Pinpoint the cell where the given text exists, returning its (x, y) midpoint coordinate. 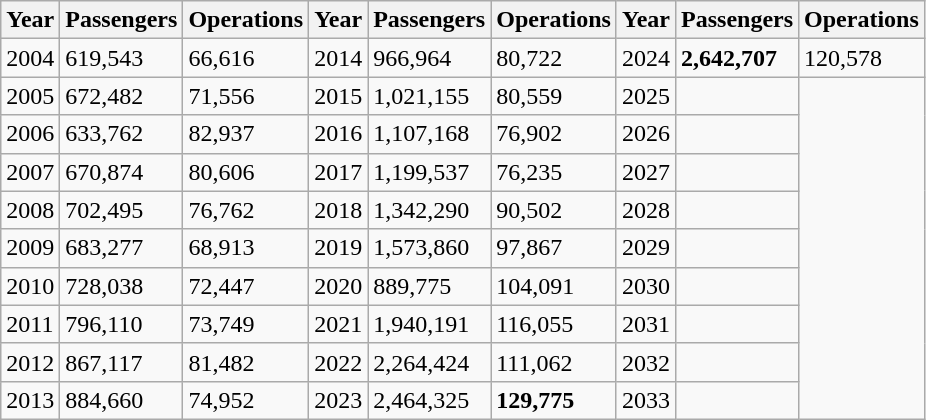
2033 (646, 400)
2023 (338, 400)
82,937 (246, 134)
76,902 (554, 134)
74,952 (246, 400)
2008 (30, 210)
2020 (338, 286)
2014 (338, 58)
73,749 (246, 324)
76,762 (246, 210)
2007 (30, 172)
81,482 (246, 362)
2032 (646, 362)
728,038 (122, 286)
80,722 (554, 58)
2030 (646, 286)
120,578 (862, 58)
966,964 (430, 58)
2005 (30, 96)
129,775 (554, 400)
72,447 (246, 286)
71,556 (246, 96)
1,021,155 (430, 96)
80,559 (554, 96)
796,110 (122, 324)
2012 (30, 362)
104,091 (554, 286)
889,775 (430, 286)
2017 (338, 172)
2,464,325 (430, 400)
2004 (30, 58)
68,913 (246, 248)
2009 (30, 248)
2018 (338, 210)
884,660 (122, 400)
1,573,860 (430, 248)
2,264,424 (430, 362)
2028 (646, 210)
1,940,191 (430, 324)
2006 (30, 134)
1,107,168 (430, 134)
1,342,290 (430, 210)
633,762 (122, 134)
80,606 (246, 172)
76,235 (554, 172)
97,867 (554, 248)
90,502 (554, 210)
2011 (30, 324)
116,055 (554, 324)
111,062 (554, 362)
2027 (646, 172)
2,642,707 (738, 58)
2016 (338, 134)
66,616 (246, 58)
2015 (338, 96)
867,117 (122, 362)
2029 (646, 248)
702,495 (122, 210)
2031 (646, 324)
670,874 (122, 172)
683,277 (122, 248)
2025 (646, 96)
2021 (338, 324)
2019 (338, 248)
672,482 (122, 96)
2013 (30, 400)
619,543 (122, 58)
2010 (30, 286)
2024 (646, 58)
1,199,537 (430, 172)
2026 (646, 134)
2022 (338, 362)
